Pinpoint the cell where the given text exists, returning its [X, Y] midpoint coordinate. 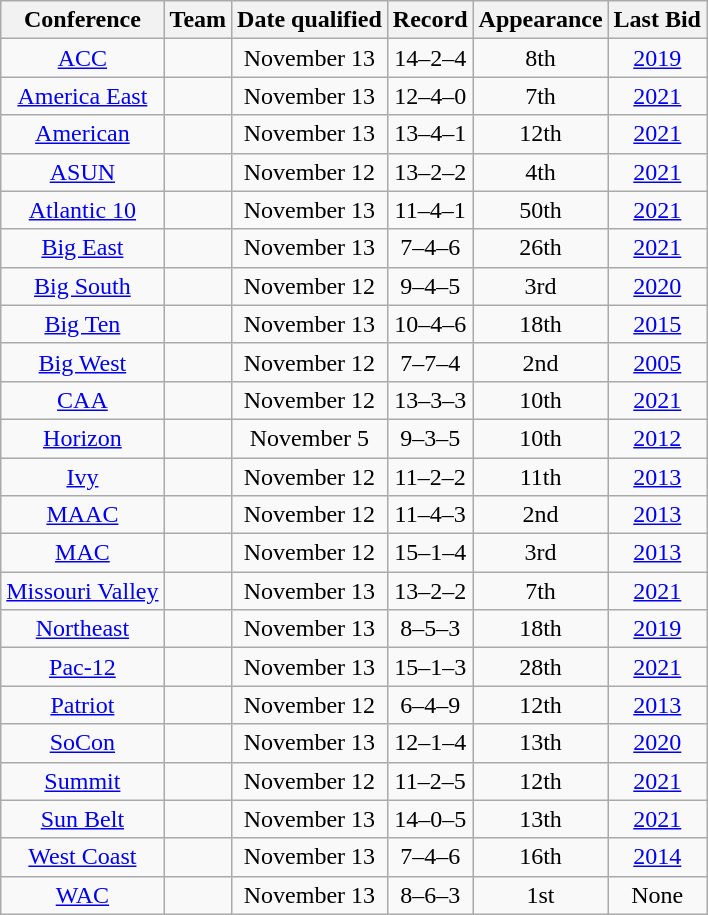
Horizon [82, 438]
Pac-12 [82, 667]
West Coast [82, 857]
Big East [82, 248]
MAC [82, 553]
15–1–3 [430, 667]
11th [540, 477]
14–0–5 [430, 819]
8–5–3 [430, 629]
10–4–6 [430, 324]
6–4–9 [430, 705]
SoCon [82, 743]
11–4–3 [430, 515]
Appearance [540, 20]
2014 [657, 857]
9–4–5 [430, 286]
12–4–0 [430, 96]
Record [430, 20]
2005 [657, 362]
16th [540, 857]
Big Ten [82, 324]
11–4–1 [430, 210]
7–7–4 [430, 362]
November 5 [310, 438]
50th [540, 210]
1st [540, 895]
11–2–2 [430, 477]
Date qualified [310, 20]
2015 [657, 324]
Summit [82, 781]
13–4–1 [430, 134]
MAAC [82, 515]
None [657, 895]
13–3–3 [430, 400]
9–3–5 [430, 438]
Team [198, 20]
11–2–5 [430, 781]
Atlantic 10 [82, 210]
14–2–4 [430, 58]
WAC [82, 895]
ASUN [82, 172]
15–1–4 [430, 553]
12–1–4 [430, 743]
America East [82, 96]
Last Bid [657, 20]
26th [540, 248]
Big South [82, 286]
Ivy [82, 477]
2012 [657, 438]
Patriot [82, 705]
8th [540, 58]
8–6–3 [430, 895]
28th [540, 667]
Sun Belt [82, 819]
Big West [82, 362]
4th [540, 172]
ACC [82, 58]
Conference [82, 20]
CAA [82, 400]
Northeast [82, 629]
Missouri Valley [82, 591]
American [82, 134]
